Extract the (X, Y) coordinate from the center of the cell holding the provided text.  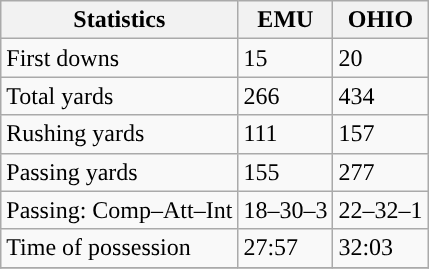
434 (380, 96)
Passing yards (120, 172)
Total yards (120, 96)
111 (286, 134)
32:03 (380, 248)
First downs (120, 58)
OHIO (380, 20)
Time of possession (120, 248)
277 (380, 172)
Rushing yards (120, 134)
15 (286, 58)
266 (286, 96)
22–32–1 (380, 210)
EMU (286, 20)
157 (380, 134)
Statistics (120, 20)
155 (286, 172)
27:57 (286, 248)
20 (380, 58)
18–30–3 (286, 210)
Passing: Comp–Att–Int (120, 210)
